Find where the given text appears and provide that cell's center as (X, Y) coordinate. 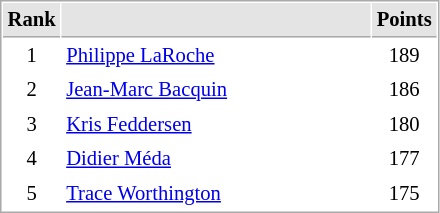
Didier Méda (216, 158)
1 (32, 56)
2 (32, 90)
3 (32, 124)
177 (404, 158)
Rank (32, 20)
4 (32, 158)
Philippe LaRoche (216, 56)
186 (404, 90)
Kris Feddersen (216, 124)
Points (404, 20)
Trace Worthington (216, 194)
5 (32, 194)
175 (404, 194)
189 (404, 56)
Jean-Marc Bacquin (216, 90)
180 (404, 124)
